For the text-containing cell, return its midpoint in (x, y) coordinate format. 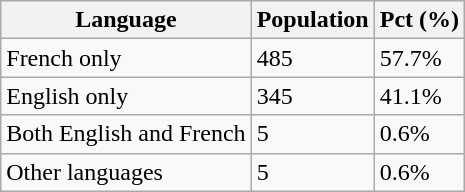
Language (126, 20)
57.7% (419, 58)
Other languages (126, 172)
41.1% (419, 96)
Both English and French (126, 134)
345 (312, 96)
Pct (%) (419, 20)
English only (126, 96)
Population (312, 20)
485 (312, 58)
French only (126, 58)
